Return the (X, Y) coordinate for the center point of the cell that contains the specified text.  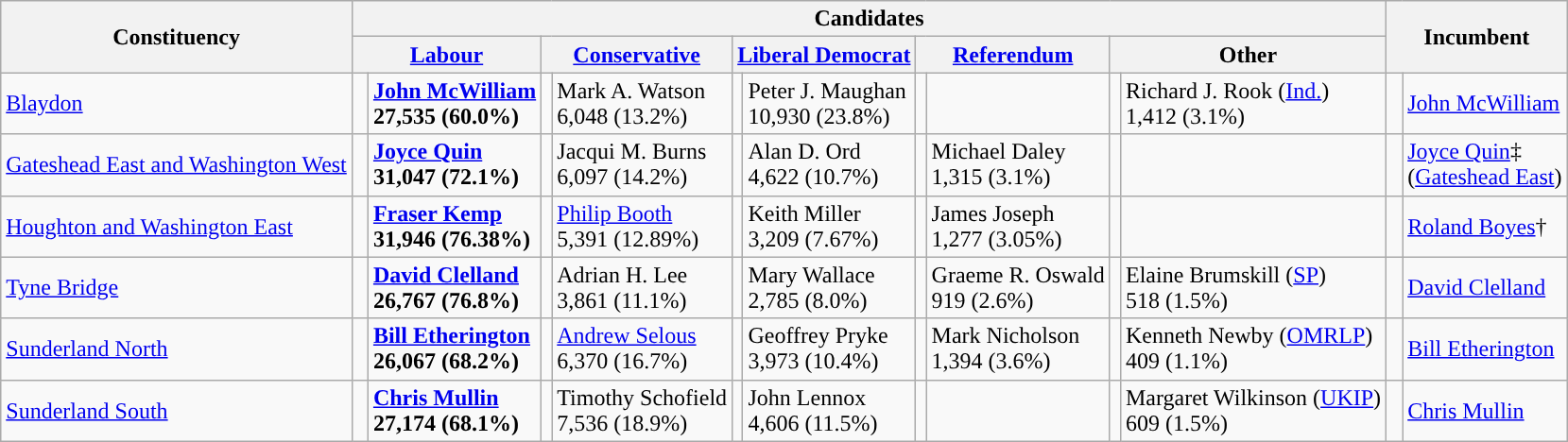
Sunderland North (177, 349)
Timothy Schofield7,536 (18.9%) (643, 410)
Richard J. Rook (Ind.)1,412 (3.1%) (1253, 104)
Candidates (869, 19)
Joyce Quin31,047 (72.1%) (454, 164)
Fraser Kemp31,946 (76.38%) (454, 227)
Alan D. Ord4,622 (10.7%) (830, 164)
Elaine Brumskill (SP)518 (1.5%) (1253, 287)
Geoffrey Pryke3,973 (10.4%) (830, 349)
Referendum (1013, 55)
David Clelland26,767 (76.8%) (454, 287)
Kenneth Newby (OMRLP)409 (1.1%) (1253, 349)
Houghton and Washington East (177, 227)
Constituency (177, 37)
Tyne Bridge (177, 287)
Chris Mullin (1485, 410)
Graeme R. Oswald919 (2.6%) (1018, 287)
John Lennox4,606 (11.5%) (830, 410)
Margaret Wilkinson (UKIP)609 (1.5%) (1253, 410)
David Clelland (1485, 287)
Other (1248, 55)
Peter J. Maughan10,930 (23.8%) (830, 104)
Chris Mullin27,174 (68.1%) (454, 410)
James Joseph1,277 (3.05%) (1018, 227)
Gateshead East and Washington West (177, 164)
Michael Daley1,315 (3.1%) (1018, 164)
Mark Nicholson1,394 (3.6%) (1018, 349)
Philip Booth5,391 (12.89%) (643, 227)
Keith Miller3,209 (7.67%) (830, 227)
Bill Etherington26,067 (68.2%) (454, 349)
Joyce Quin‡(Gateshead East) (1485, 164)
Liberal Democrat (824, 55)
Mark A. Watson6,048 (13.2%) (643, 104)
Sunderland South (177, 410)
Bill Etherington (1485, 349)
Roland Boyes† (1485, 227)
Labour (446, 55)
Adrian H. Lee3,861 (11.1%) (643, 287)
Blaydon (177, 104)
John McWilliam (1485, 104)
Jacqui M. Burns6,097 (14.2%) (643, 164)
Andrew Selous6,370 (16.7%) (643, 349)
Mary Wallace2,785 (8.0%) (830, 287)
Conservative (637, 55)
Incumbent (1476, 37)
John McWilliam27,535 (60.0%) (454, 104)
